Pinpoint the cell where the given text exists, returning its [X, Y] midpoint coordinate. 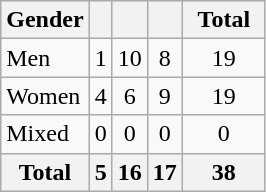
Mixed [45, 134]
10 [130, 58]
8 [164, 58]
5 [100, 172]
9 [164, 96]
4 [100, 96]
Men [45, 58]
6 [130, 96]
38 [224, 172]
Gender [45, 20]
Women [45, 96]
16 [130, 172]
1 [100, 58]
17 [164, 172]
